Provide the (x, y) coordinate of the cell's center where the given text is located.  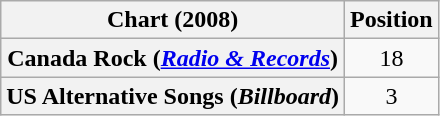
Position (392, 20)
Chart (2008) (173, 20)
3 (392, 96)
US Alternative Songs (Billboard) (173, 96)
18 (392, 58)
Canada Rock (Radio & Records) (173, 58)
